Identify which cell holds the provided text, then report its (x, y) central coordinate. 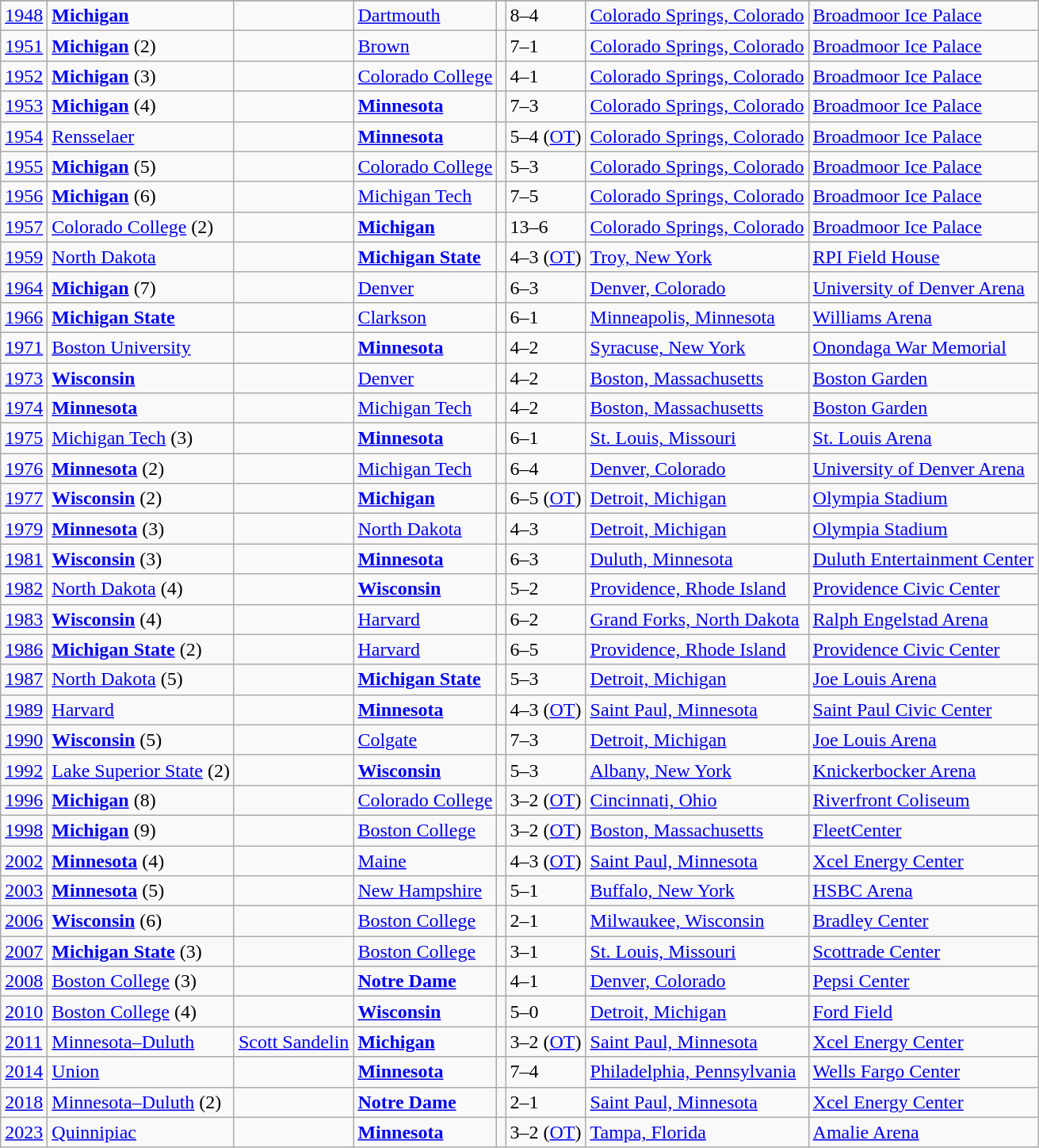
2003 (24, 891)
Minnesota (4) (141, 860)
Syracuse, New York (697, 347)
New Hampshire (425, 891)
Minneapolis, Minnesota (697, 317)
Minnesota (2) (141, 469)
Duluth Entertainment Center (923, 559)
2014 (24, 1072)
Michigan (7) (141, 287)
Wisconsin (4) (141, 619)
Brown (425, 46)
6–5 (OT) (545, 499)
1987 (24, 679)
Riverfront Coliseum (923, 800)
Albany, New York (697, 770)
7–1 (545, 46)
Troy, New York (697, 257)
1952 (24, 76)
1954 (24, 136)
7–5 (545, 197)
Williams Arena (923, 317)
Michigan State (2) (141, 649)
Milwaukee, Wisconsin (697, 921)
Saint Paul Civic Center (923, 710)
1957 (24, 227)
2007 (24, 951)
Maine (425, 860)
Grand Forks, North Dakota (697, 619)
1964 (24, 287)
Cincinnati, Ohio (697, 800)
Michigan (9) (141, 830)
North Dakota (5) (141, 679)
Minnesota–Duluth (141, 1042)
1948 (24, 16)
2018 (24, 1102)
FleetCenter (923, 830)
1953 (24, 106)
Minnesota (3) (141, 529)
1977 (24, 499)
Scott Sandelin (293, 1042)
Philadelphia, Pennsylvania (697, 1072)
1955 (24, 166)
Colorado College (2) (141, 227)
4–3 (545, 529)
Colgate (425, 740)
HSBC Arena (923, 891)
13–6 (545, 227)
1971 (24, 347)
Wisconsin (6) (141, 921)
Michigan State (3) (141, 951)
Onondaga War Memorial (923, 347)
1986 (24, 649)
1981 (24, 559)
Scottrade Center (923, 951)
Buffalo, New York (697, 891)
Union (141, 1072)
1951 (24, 46)
Wisconsin (5) (141, 740)
Michigan Tech (3) (141, 438)
Knickerbocker Arena (923, 770)
Lake Superior State (2) (141, 770)
5–4 (OT) (545, 136)
Minnesota–Duluth (2) (141, 1102)
1992 (24, 770)
7–4 (545, 1072)
Wisconsin (3) (141, 559)
Boston College (3) (141, 982)
Duluth, Minnesota (697, 559)
Michigan (6) (141, 197)
Clarkson (425, 317)
Bradley Center (923, 921)
Amalie Arena (923, 1132)
Ralph Engelstad Arena (923, 619)
5–2 (545, 589)
1998 (24, 830)
1975 (24, 438)
St. Louis Arena (923, 438)
1959 (24, 257)
1982 (24, 589)
Wisconsin (2) (141, 499)
Michigan (4) (141, 106)
1956 (24, 197)
Michigan (5) (141, 166)
Michigan (2) (141, 46)
1989 (24, 710)
6–2 (545, 619)
2010 (24, 1012)
Ford Field (923, 1012)
Wells Fargo Center (923, 1072)
Rensselaer (141, 136)
Michigan (8) (141, 800)
2008 (24, 982)
6–4 (545, 469)
8–4 (545, 16)
1974 (24, 408)
2002 (24, 860)
2023 (24, 1132)
1966 (24, 317)
1973 (24, 378)
6–5 (545, 649)
5–0 (545, 1012)
Dartmouth (425, 16)
Boston University (141, 347)
Tampa, Florida (697, 1132)
RPI Field House (923, 257)
2011 (24, 1042)
2006 (24, 921)
1979 (24, 529)
1976 (24, 469)
1996 (24, 800)
Quinnipiac (141, 1132)
1983 (24, 619)
3–1 (545, 951)
North Dakota (4) (141, 589)
Boston College (4) (141, 1012)
1990 (24, 740)
Pepsi Center (923, 982)
5–1 (545, 891)
Michigan (3) (141, 76)
Minnesota (5) (141, 891)
